Determine the [X, Y] coordinate at the center of the cell enclosing the given text.  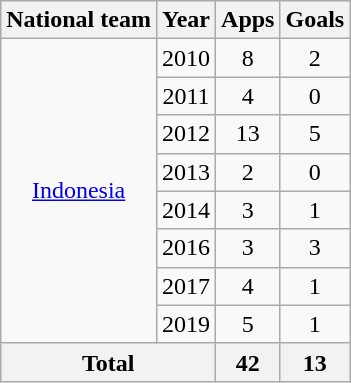
2011 [186, 96]
Total [108, 362]
Indonesia [79, 191]
National team [79, 20]
42 [248, 362]
2013 [186, 172]
2017 [186, 286]
8 [248, 58]
2014 [186, 210]
Apps [248, 20]
Goals [315, 20]
Year [186, 20]
2016 [186, 248]
2010 [186, 58]
2012 [186, 134]
2019 [186, 324]
